Detect which cell encompasses the target text, then output its [x, y] center coordinate. 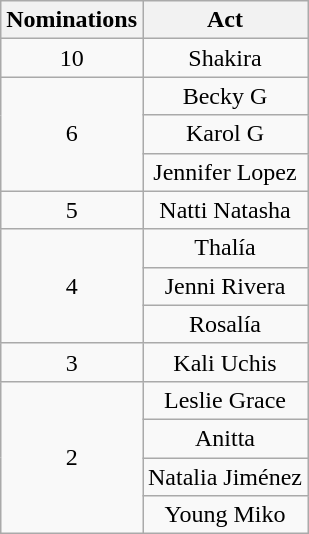
Leslie Grace [224, 400]
5 [72, 210]
Jennifer Lopez [224, 172]
Becky G [224, 96]
Shakira [224, 58]
Nominations [72, 20]
10 [72, 58]
3 [72, 362]
Rosalía [224, 324]
Anitta [224, 438]
Kali Uchis [224, 362]
2 [72, 457]
Young Miko [224, 515]
Natti Natasha [224, 210]
Act [224, 20]
4 [72, 286]
6 [72, 134]
Thalía [224, 248]
Karol G [224, 134]
Natalia Jiménez [224, 477]
Jenni Rivera [224, 286]
